Provide the [x, y] coordinate of the cell's center where the given text is located.  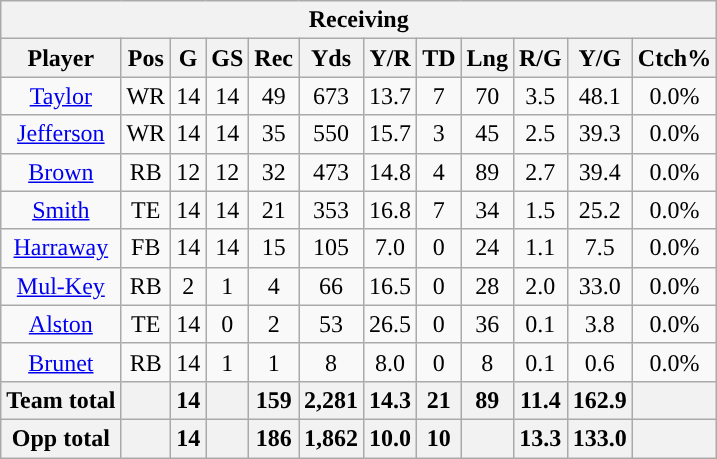
2.7 [540, 172]
53 [330, 324]
39.4 [600, 172]
33.0 [600, 286]
673 [330, 96]
48.1 [600, 96]
8.0 [390, 362]
34 [487, 210]
10.0 [390, 438]
13.3 [540, 438]
3.5 [540, 96]
GS [228, 58]
39.3 [600, 134]
16.8 [390, 210]
Harraway [61, 248]
Ctch% [674, 58]
G [188, 58]
14.8 [390, 172]
186 [274, 438]
36 [487, 324]
7.5 [600, 248]
10 [439, 438]
R/G [540, 58]
49 [274, 96]
2.5 [540, 134]
550 [330, 134]
13.7 [390, 96]
Team total [61, 400]
159 [274, 400]
28 [487, 286]
15.7 [390, 134]
Receiving [359, 20]
Rec [274, 58]
Jefferson [61, 134]
26.5 [390, 324]
Smith [61, 210]
3.8 [600, 324]
Lng [487, 58]
FB [146, 248]
Opp total [61, 438]
Y/R [390, 58]
133.0 [600, 438]
15 [274, 248]
Pos [146, 58]
Y/G [600, 58]
2,281 [330, 400]
35 [274, 134]
16.5 [390, 286]
2.0 [540, 286]
Mul-Key [61, 286]
32 [274, 172]
353 [330, 210]
3 [439, 134]
473 [330, 172]
TD [439, 58]
1,862 [330, 438]
66 [330, 286]
Player [61, 58]
70 [487, 96]
Brown [61, 172]
Taylor [61, 96]
7.0 [390, 248]
14.3 [390, 400]
162.9 [600, 400]
Alston [61, 324]
1.5 [540, 210]
24 [487, 248]
11.4 [540, 400]
Yds [330, 58]
45 [487, 134]
25.2 [600, 210]
105 [330, 248]
Brunet [61, 362]
0.6 [600, 362]
1.1 [540, 248]
